Locate the cell with the specified text and output its [X, Y] center coordinate. 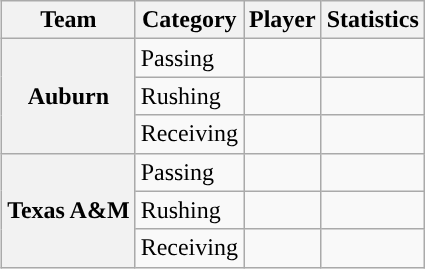
Team [69, 20]
Statistics [372, 20]
Auburn [69, 96]
Player [283, 20]
Category [189, 20]
Texas A&M [69, 210]
